Return the (X, Y) coordinate for the center point of the cell that contains the specified text.  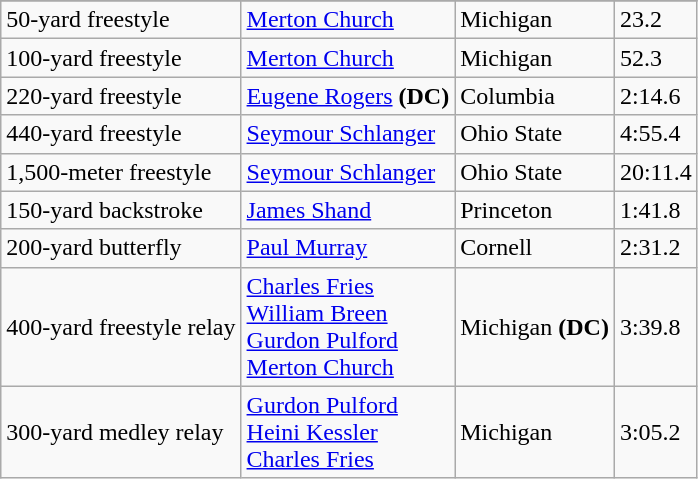
Gurdon PulfordHeini KesslerCharles Fries (348, 432)
4:55.4 (656, 134)
Eugene Rogers (DC) (348, 96)
Cornell (535, 248)
2:14.6 (656, 96)
20:11.4 (656, 172)
150-yard backstroke (121, 210)
Columbia (535, 96)
Paul Murray (348, 248)
Princeton (535, 210)
1:41.8 (656, 210)
James Shand (348, 210)
300-yard medley relay (121, 432)
23.2 (656, 20)
1,500-meter freestyle (121, 172)
100-yard freestyle (121, 58)
220-yard freestyle (121, 96)
3:39.8 (656, 326)
50-yard freestyle (121, 20)
Michigan (DC) (535, 326)
Charles FriesWilliam BreenGurdon PulfordMerton Church (348, 326)
52.3 (656, 58)
3:05.2 (656, 432)
2:31.2 (656, 248)
400-yard freestyle relay (121, 326)
440-yard freestyle (121, 134)
200-yard butterfly (121, 248)
